Output the (X, Y) coordinate of the center of the cell containing the given text.  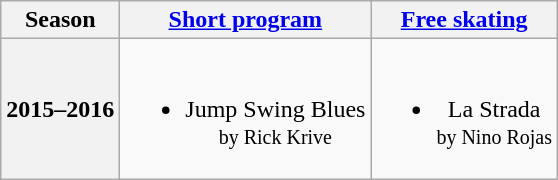
La Strada by Nino Rojas (464, 109)
Short program (246, 20)
Season (60, 20)
Free skating (464, 20)
Jump Swing Blues by Rick Krive (246, 109)
2015–2016 (60, 109)
